Pinpoint the cell where the given text exists, returning its (X, Y) midpoint coordinate. 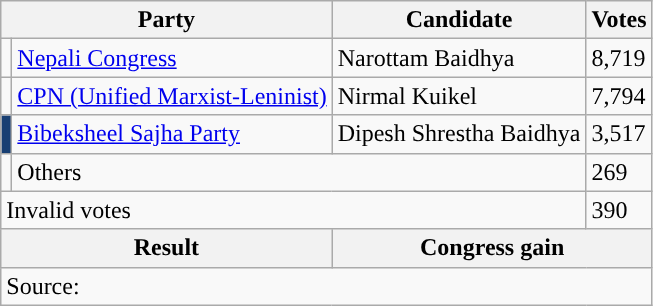
Nepali Congress (172, 58)
Narottam Baidhya (459, 58)
Result (166, 248)
CPN (Unified Marxist-Leninist) (172, 96)
Party (166, 20)
3,517 (619, 134)
7,794 (619, 96)
390 (619, 210)
Bibeksheel Sajha Party (172, 134)
Others (299, 172)
Dipesh Shrestha Baidhya (459, 134)
Congress gain (492, 248)
269 (619, 172)
Candidate (459, 20)
Source: (326, 286)
Nirmal Kuikel (459, 96)
Votes (619, 20)
Invalid votes (294, 210)
8,719 (619, 58)
